Output the (x, y) coordinate of the center of the cell containing the given text.  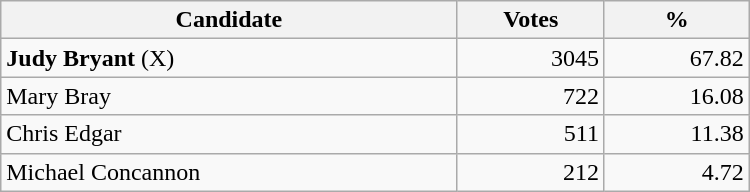
Judy Bryant (X) (229, 58)
3045 (530, 58)
16.08 (676, 96)
Votes (530, 20)
Chris Edgar (229, 134)
212 (530, 172)
4.72 (676, 172)
Candidate (229, 20)
% (676, 20)
67.82 (676, 58)
722 (530, 96)
511 (530, 134)
Michael Concannon (229, 172)
11.38 (676, 134)
Mary Bray (229, 96)
